Scan for the cell matching the given text and deliver its (X, Y) coordinate at center. 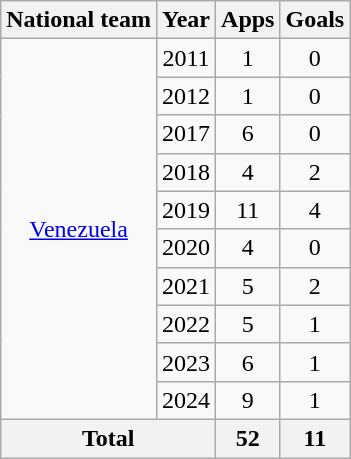
2011 (186, 58)
2020 (186, 248)
52 (248, 438)
2019 (186, 210)
2023 (186, 362)
Apps (248, 20)
Goals (315, 20)
Total (108, 438)
2024 (186, 400)
2017 (186, 134)
Venezuela (79, 230)
2022 (186, 324)
Year (186, 20)
9 (248, 400)
National team (79, 20)
2018 (186, 172)
2012 (186, 96)
2021 (186, 286)
